Identify which cell holds the provided text, then report its (X, Y) central coordinate. 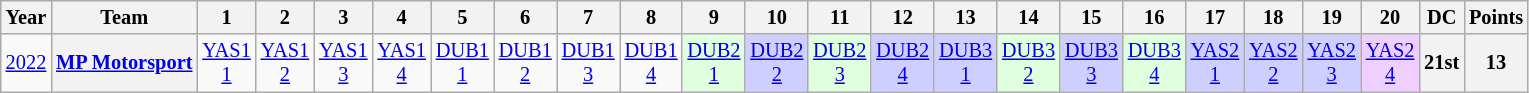
21st (1442, 63)
YAS12 (285, 63)
MP Motorsport (124, 63)
9 (714, 17)
DUB22 (776, 63)
DUB11 (462, 63)
DUB31 (966, 63)
19 (1331, 17)
YAS23 (1331, 63)
DUB33 (1092, 63)
DUB32 (1028, 63)
3 (343, 17)
Points (1496, 17)
Team (124, 17)
YAS13 (343, 63)
12 (902, 17)
YAS11 (226, 63)
6 (526, 17)
DUB12 (526, 63)
10 (776, 17)
2022 (26, 63)
YAS24 (1390, 63)
YAS14 (401, 63)
DUB21 (714, 63)
YAS22 (1273, 63)
DUB13 (588, 63)
DUB24 (902, 63)
DUB34 (1154, 63)
4 (401, 17)
18 (1273, 17)
1 (226, 17)
20 (1390, 17)
16 (1154, 17)
DUB23 (840, 63)
11 (840, 17)
15 (1092, 17)
YAS21 (1215, 63)
14 (1028, 17)
8 (652, 17)
Year (26, 17)
7 (588, 17)
DUB14 (652, 63)
2 (285, 17)
5 (462, 17)
DC (1442, 17)
17 (1215, 17)
